Provide the [X, Y] coordinate of the cell's center where the given text is located.  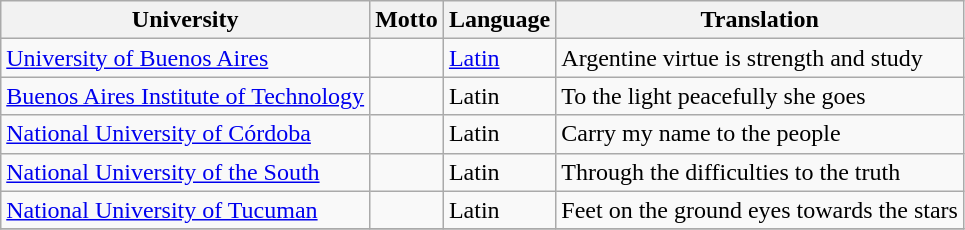
University [186, 20]
Argentine virtue is strength and study [760, 58]
National University of Tucuman [186, 210]
Motto [407, 20]
Language [499, 20]
National University of the South [186, 172]
University of Buenos Aires [186, 58]
To the light peacefully she goes [760, 96]
Carry my name to the people [760, 134]
Through the difficulties to the truth [760, 172]
National University of Córdoba [186, 134]
Translation [760, 20]
Buenos Aires Institute of Technology [186, 96]
Feet on the ground eyes towards the stars [760, 210]
